Pinpoint the cell where the given text exists, returning its [x, y] midpoint coordinate. 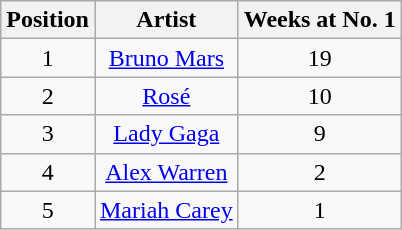
Artist [166, 20]
19 [320, 58]
Bruno Mars [166, 58]
3 [48, 134]
5 [48, 210]
Alex Warren [166, 172]
Weeks at No. 1 [320, 20]
Lady Gaga [166, 134]
4 [48, 172]
Position [48, 20]
9 [320, 134]
Mariah Carey [166, 210]
10 [320, 96]
Rosé [166, 96]
